Detect which cell encompasses the target text, then output its [x, y] center coordinate. 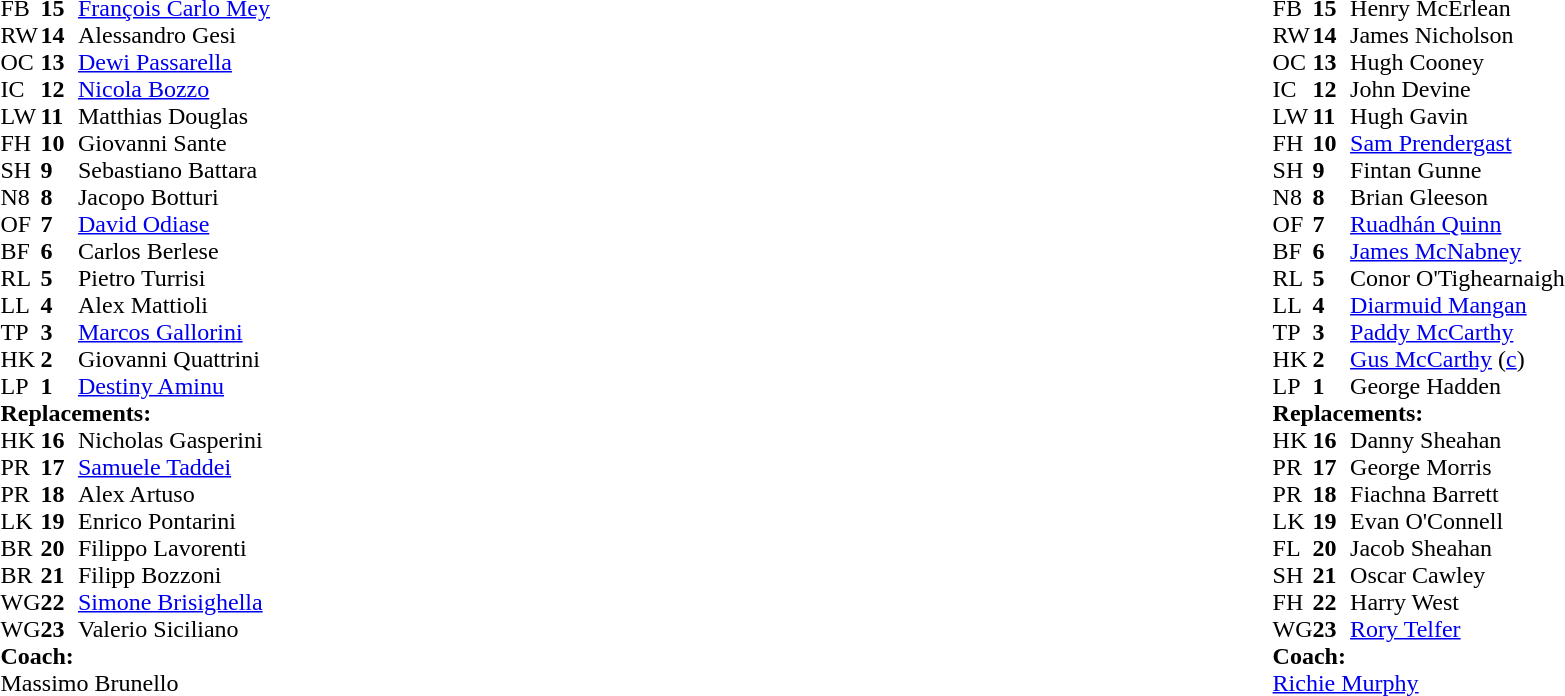
Samuele Taddei [174, 468]
Diarmuid Mangan [1458, 306]
Nicola Bozzo [174, 90]
Oscar Cawley [1458, 576]
Sam Prendergast [1458, 144]
Hugh Cooney [1458, 62]
Simone Brisighella [174, 602]
Gus McCarthy (c) [1458, 360]
Marcos Gallorini [174, 332]
James McNabney [1458, 252]
Filipp Bozzoni [174, 576]
Jacob Sheahan [1458, 548]
Harry West [1458, 602]
David Odiase [174, 224]
James Nicholson [1458, 36]
Sebastiano Battara [174, 170]
Alex Mattioli [174, 306]
Ruadhán Quinn [1458, 224]
Brian Gleeson [1458, 198]
Conor O'Tighearnaigh [1458, 278]
Matthias Douglas [174, 116]
Jacopo Botturi [174, 198]
George Hadden [1458, 386]
Valerio Siciliano [174, 630]
Giovanni Sante [174, 144]
Fiachna Barrett [1458, 494]
Filippo Lavorenti [174, 548]
Carlos Berlese [174, 252]
Danny Sheahan [1458, 440]
Paddy McCarthy [1458, 332]
Evan O'Connell [1458, 522]
Nicholas Gasperini [174, 440]
Alex Artuso [174, 494]
Alessandro Gesi [174, 36]
John Devine [1458, 90]
Hugh Gavin [1458, 116]
FL [1293, 548]
Pietro Turrisi [174, 278]
Dewi Passarella [174, 62]
Destiny Aminu [174, 386]
George Morris [1458, 468]
Enrico Pontarini [174, 522]
Giovanni Quattrini [174, 360]
Rory Telfer [1458, 630]
Fintan Gunne [1458, 170]
